For the text-containing cell, return its midpoint in [X, Y] coordinate format. 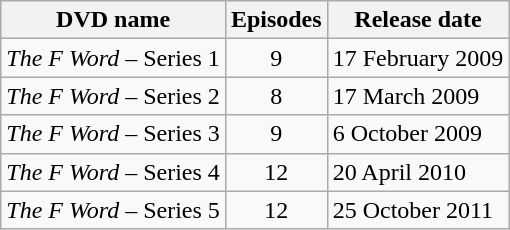
DVD name [114, 20]
8 [276, 96]
17 March 2009 [418, 96]
The F Word – Series 4 [114, 172]
Release date [418, 20]
25 October 2011 [418, 210]
The F Word – Series 5 [114, 210]
The F Word – Series 2 [114, 96]
The F Word – Series 3 [114, 134]
The F Word – Series 1 [114, 58]
17 February 2009 [418, 58]
20 April 2010 [418, 172]
Episodes [276, 20]
6 October 2009 [418, 134]
